Extract the (x, y) coordinate from the center of the cell holding the provided text.  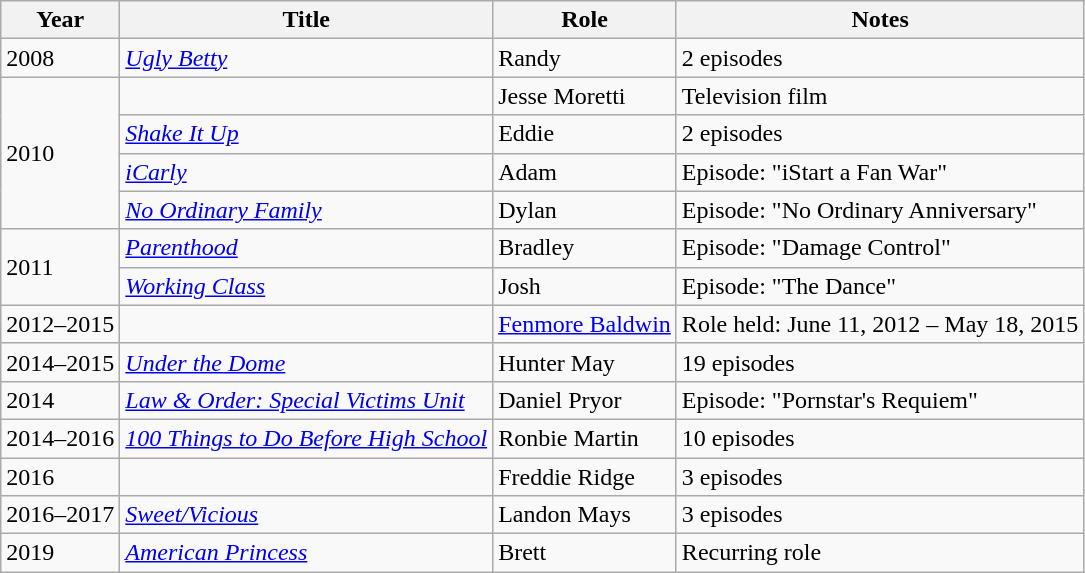
2014–2015 (60, 362)
2008 (60, 58)
2014–2016 (60, 438)
Hunter May (585, 362)
Bradley (585, 248)
Fenmore Baldwin (585, 324)
American Princess (306, 553)
Dylan (585, 210)
Under the Dome (306, 362)
iCarly (306, 172)
Episode: "No Ordinary Anniversary" (880, 210)
Randy (585, 58)
Law & Order: Special Victims Unit (306, 400)
Sweet/Vicious (306, 515)
Episode: "iStart a Fan War" (880, 172)
Eddie (585, 134)
2014 (60, 400)
2016 (60, 477)
Notes (880, 20)
No Ordinary Family (306, 210)
Parenthood (306, 248)
19 episodes (880, 362)
Role held: June 11, 2012 – May 18, 2015 (880, 324)
Role (585, 20)
Ugly Betty (306, 58)
Title (306, 20)
2012–2015 (60, 324)
Recurring role (880, 553)
Episode: "Damage Control" (880, 248)
2011 (60, 267)
Josh (585, 286)
2019 (60, 553)
Working Class (306, 286)
2010 (60, 153)
Landon Mays (585, 515)
Television film (880, 96)
Episode: "The Dance" (880, 286)
100 Things to Do Before High School (306, 438)
Freddie Ridge (585, 477)
Shake It Up (306, 134)
Year (60, 20)
Daniel Pryor (585, 400)
Jesse Moretti (585, 96)
2016–2017 (60, 515)
Adam (585, 172)
Ronbie Martin (585, 438)
Episode: "Pornstar's Requiem" (880, 400)
10 episodes (880, 438)
Brett (585, 553)
